Output the (x, y) coordinate of the center of the cell containing the given text.  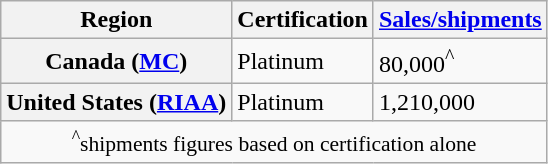
1,210,000 (460, 102)
United States (RIAA) (116, 102)
Certification (303, 20)
^shipments figures based on certification alone (274, 142)
Region (116, 20)
Canada (MC) (116, 62)
Sales/shipments (460, 20)
80,000^ (460, 62)
